Scan for the cell matching the given text and deliver its (X, Y) coordinate at center. 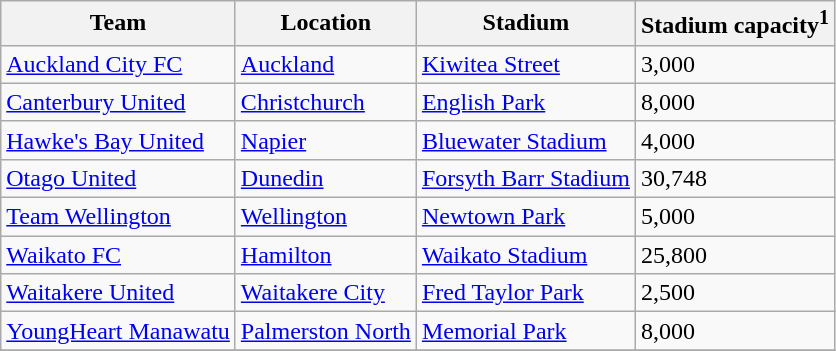
3,000 (734, 64)
Bluewater Stadium (526, 140)
Memorial Park (526, 331)
Location (326, 24)
Dunedin (326, 178)
Palmerston North (326, 331)
Stadium capacity1 (734, 24)
Newtown Park (526, 217)
Waikato Stadium (526, 255)
5,000 (734, 217)
Napier (326, 140)
Waikato FC (118, 255)
Auckland (326, 64)
Christchurch (326, 102)
4,000 (734, 140)
Otago United (118, 178)
English Park (526, 102)
YoungHeart Manawatu (118, 331)
Auckland City FC (118, 64)
Kiwitea Street (526, 64)
30,748 (734, 178)
Hamilton (326, 255)
Canterbury United (118, 102)
Hawke's Bay United (118, 140)
2,500 (734, 293)
Waitakere City (326, 293)
Forsyth Barr Stadium (526, 178)
Stadium (526, 24)
Team Wellington (118, 217)
Waitakere United (118, 293)
Fred Taylor Park (526, 293)
Wellington (326, 217)
Team (118, 24)
25,800 (734, 255)
